Extract the (X, Y) coordinate from the center of the cell holding the provided text.  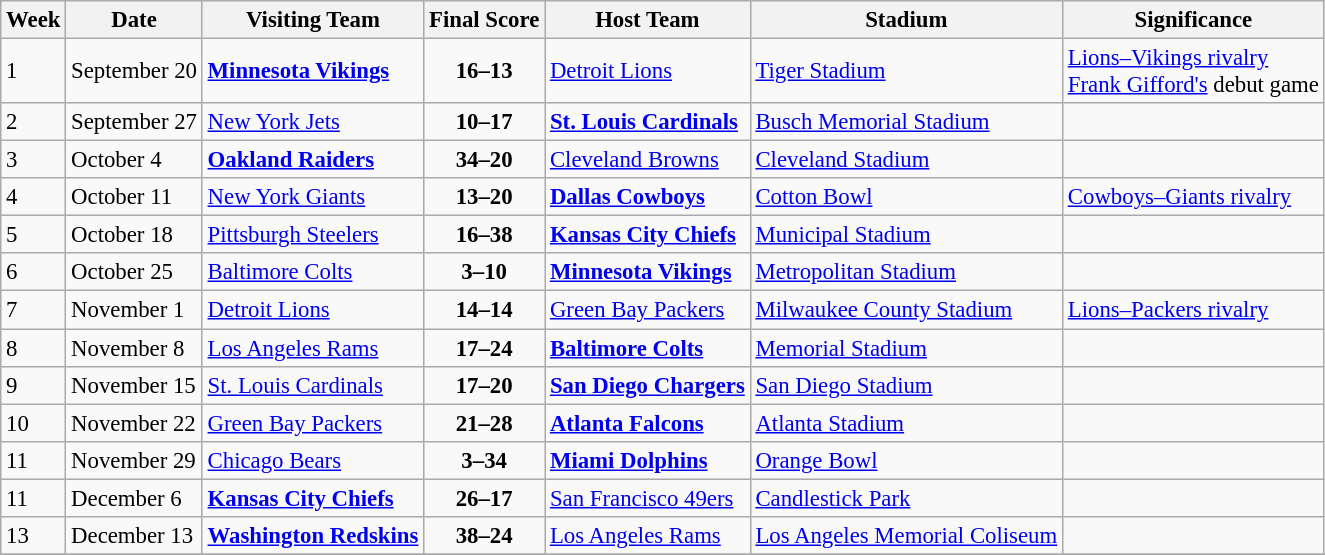
9 (34, 385)
Busch Memorial Stadium (906, 122)
December 6 (134, 498)
November 29 (134, 460)
Atlanta Falcons (648, 423)
Visiting Team (312, 20)
Metropolitan Stadium (906, 273)
Atlanta Stadium (906, 423)
13 (34, 536)
Week (34, 20)
26–17 (484, 498)
Dallas Cowboys (648, 197)
8 (34, 348)
3–10 (484, 273)
Cotton Bowl (906, 197)
3–34 (484, 460)
14–14 (484, 310)
November 15 (134, 385)
Cleveland Browns (648, 160)
November 22 (134, 423)
San Diego Stadium (906, 385)
October 25 (134, 273)
16–13 (484, 72)
Lions–Packers rivalry (1194, 310)
Candlestick Park (906, 498)
6 (34, 273)
7 (34, 310)
Date (134, 20)
September 20 (134, 72)
4 (34, 197)
21–28 (484, 423)
Orange Bowl (906, 460)
Pittsburgh Steelers (312, 235)
Memorial Stadium (906, 348)
Tiger Stadium (906, 72)
17–20 (484, 385)
38–24 (484, 536)
5 (34, 235)
December 13 (134, 536)
October 4 (134, 160)
Chicago Bears (312, 460)
October 11 (134, 197)
Final Score (484, 20)
November 8 (134, 348)
Milwaukee County Stadium (906, 310)
1 (34, 72)
Lions–Vikings rivalryFrank Gifford's debut game (1194, 72)
Washington Redskins (312, 536)
Stadium (906, 20)
Oakland Raiders (312, 160)
Host Team (648, 20)
Cleveland Stadium (906, 160)
San Diego Chargers (648, 385)
October 18 (134, 235)
Los Angeles Memorial Coliseum (906, 536)
Significance (1194, 20)
16–38 (484, 235)
34–20 (484, 160)
New York Jets (312, 122)
17–24 (484, 348)
September 27 (134, 122)
Cowboys–Giants rivalry (1194, 197)
Miami Dolphins (648, 460)
2 (34, 122)
10 (34, 423)
10–17 (484, 122)
13–20 (484, 197)
3 (34, 160)
New York Giants (312, 197)
November 1 (134, 310)
Municipal Stadium (906, 235)
San Francisco 49ers (648, 498)
